Return the [x, y] coordinate for the center point of the cell that contains the specified text.  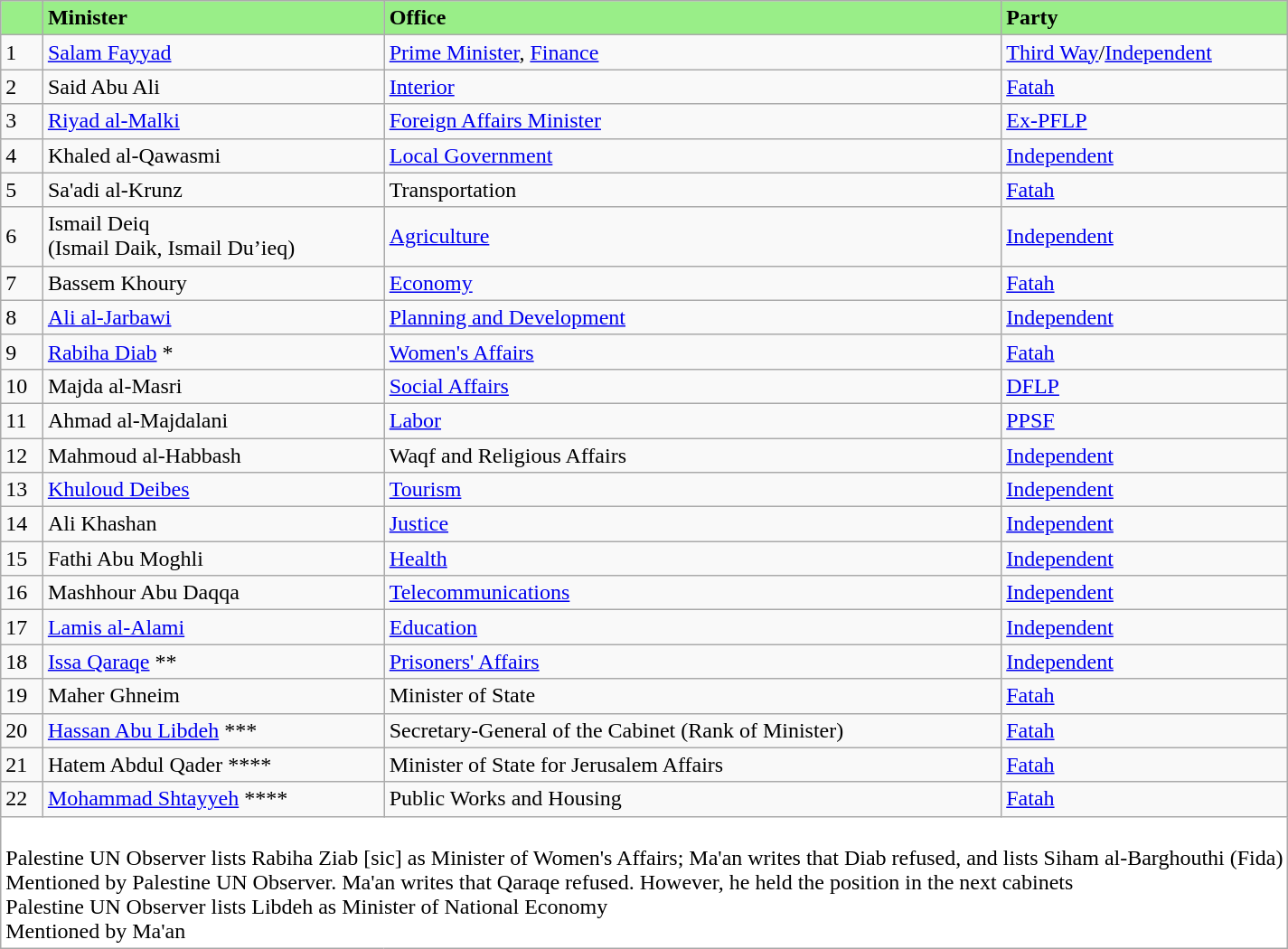
Ali Khashan [213, 524]
22 [22, 799]
Ali al-Jarbawi [213, 317]
Economy [692, 283]
12 [22, 455]
Telecommunications [692, 593]
Ismail Deiq(Ismail Daik, Ismail Du’ieq) [213, 237]
DFLP [1144, 386]
2 [22, 87]
Lamis al-Alami [213, 627]
Khuloud Deibes [213, 490]
Waqf and Religious Affairs [692, 455]
Salam Fayyad [213, 52]
Bassem Khoury [213, 283]
3 [22, 121]
Transportation [692, 190]
Health [692, 559]
18 [22, 662]
PPSF [1144, 420]
Ahmad al-Majdalani [213, 420]
Said Abu Ali [213, 87]
Khaled al-Qawasmi [213, 155]
8 [22, 317]
4 [22, 155]
21 [22, 765]
Public Works and Housing [692, 799]
Riyad al-Malki [213, 121]
Tourism [692, 490]
20 [22, 730]
Mahmoud al-Habbash [213, 455]
14 [22, 524]
Planning and Development [692, 317]
10 [22, 386]
Foreign Affairs Minister [692, 121]
Women's Affairs [692, 352]
7 [22, 283]
Social Affairs [692, 386]
Agriculture [692, 237]
Secretary-General of the Cabinet (Rank of Minister) [692, 730]
Mohammad Shtayyeh **** [213, 799]
Rabiha Diab * [213, 352]
17 [22, 627]
Interior [692, 87]
Maher Ghneim [213, 696]
Minister of State [692, 696]
Sa'adi al-Krunz [213, 190]
Local Government [692, 155]
Justice [692, 524]
Minister [213, 18]
13 [22, 490]
Ex-PFLP [1144, 121]
Issa Qaraqe ** [213, 662]
Party [1144, 18]
Fathi Abu Moghli [213, 559]
Hatem Abdul Qader **** [213, 765]
19 [22, 696]
Office [692, 18]
Mashhour Abu Daqqa [213, 593]
11 [22, 420]
Minister of State for Jerusalem Affairs [692, 765]
6 [22, 237]
15 [22, 559]
Third Way/Independent [1144, 52]
9 [22, 352]
Majda al-Masri [213, 386]
Prisoners' Affairs [692, 662]
1 [22, 52]
Prime Minister, Finance [692, 52]
Hassan Abu Libdeh *** [213, 730]
Education [692, 627]
5 [22, 190]
Labor [692, 420]
16 [22, 593]
